Search for the cell housing the specified text and yield its (x, y) center coordinate. 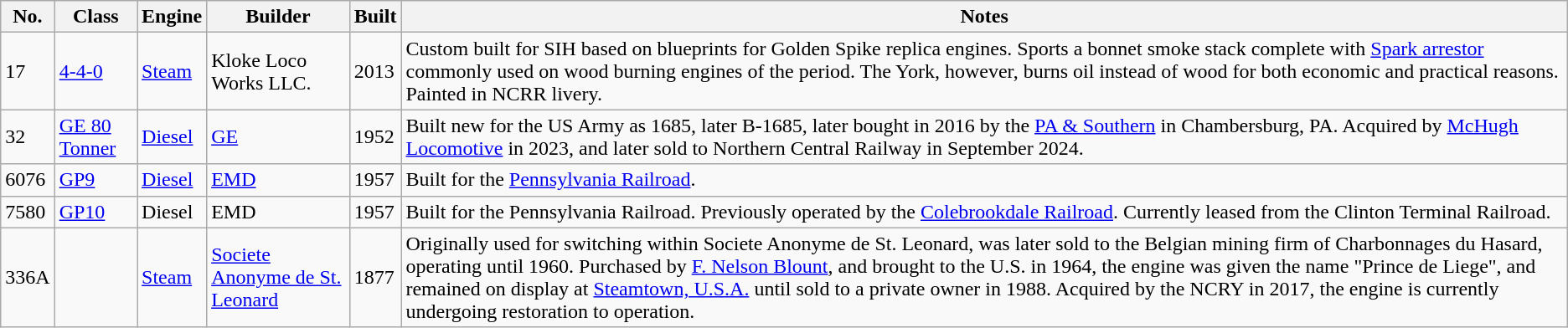
1877 (375, 278)
6076 (28, 180)
No. (28, 17)
Engine (173, 17)
Notes (984, 17)
GE 80 Tonner (95, 137)
GP10 (95, 212)
Built (375, 17)
32 (28, 137)
Built for the Pennsylvania Railroad. Previously operated by the Colebrookdale Railroad. Currently leased from the Clinton Terminal Railroad. (984, 212)
17 (28, 71)
GE (278, 137)
2013 (375, 71)
Class (95, 17)
Built for the Pennsylvania Railroad. (984, 180)
336A (28, 278)
Societe Anonyme de St. Leonard (278, 278)
GP9 (95, 180)
Builder (278, 17)
7580 (28, 212)
1952 (375, 137)
Kloke Loco Works LLC. (278, 71)
4-4-0 (95, 71)
